Scan for the cell matching the given text and deliver its (x, y) coordinate at center. 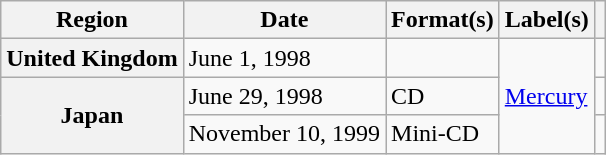
Region (92, 20)
June 29, 1998 (284, 96)
Japan (92, 115)
Format(s) (443, 20)
United Kingdom (92, 58)
June 1, 1998 (284, 58)
November 10, 1999 (284, 134)
Mercury (546, 96)
Label(s) (546, 20)
Mini-CD (443, 134)
Date (284, 20)
CD (443, 96)
